Pinpoint the cell where the given text exists, returning its (X, Y) midpoint coordinate. 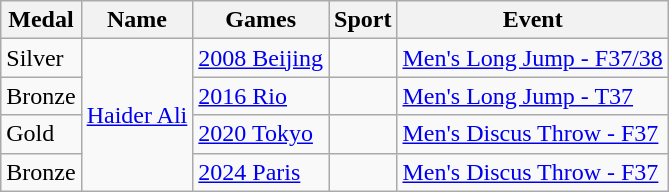
Men's Long Jump - T37 (532, 96)
Silver (41, 58)
Event (532, 20)
Sport (363, 20)
Gold (41, 134)
Medal (41, 20)
Name (137, 20)
2016 Rio (261, 96)
Haider Ali (137, 115)
Men's Long Jump - F37/38 (532, 58)
Games (261, 20)
2008 Beijing (261, 58)
2020 Tokyo (261, 134)
2024 Paris (261, 172)
